Detect which cell encompasses the target text, then output its (X, Y) center coordinate. 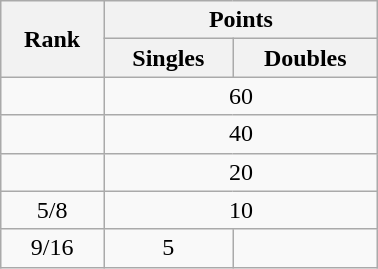
Points (241, 20)
60 (241, 96)
5/8 (52, 210)
20 (241, 172)
9/16 (52, 248)
Singles (168, 58)
5 (168, 248)
Rank (52, 39)
40 (241, 134)
Doubles (306, 58)
10 (241, 210)
